Output the [X, Y] coordinate of the center of the cell containing the given text.  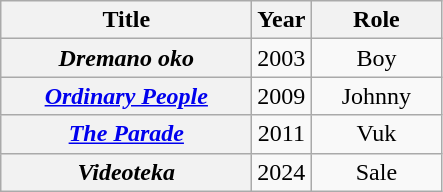
2009 [282, 96]
Vuk [376, 134]
Sale [376, 172]
Dremano oko [126, 58]
2011 [282, 134]
Videoteka [126, 172]
Johnny [376, 96]
2024 [282, 172]
Role [376, 20]
Title [126, 20]
The Parade [126, 134]
Year [282, 20]
2003 [282, 58]
Boy [376, 58]
Ordinary People [126, 96]
